For the text-containing cell, return its midpoint in [X, Y] coordinate format. 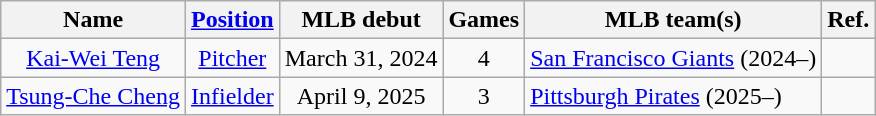
San Francisco Giants (2024–) [674, 58]
Kai-Wei Teng [94, 58]
March 31, 2024 [361, 58]
3 [484, 96]
April 9, 2025 [361, 96]
Tsung-Che Cheng [94, 96]
Pitcher [232, 58]
Infielder [232, 96]
Position [232, 20]
MLB team(s) [674, 20]
Name [94, 20]
Pittsburgh Pirates (2025–) [674, 96]
Ref. [848, 20]
4 [484, 58]
MLB debut [361, 20]
Games [484, 20]
